For the text-containing cell, return its midpoint in (x, y) coordinate format. 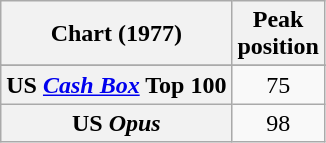
Chart (1977) (116, 34)
Peakposition (278, 34)
US Opus (116, 123)
US Cash Box Top 100 (116, 85)
98 (278, 123)
75 (278, 85)
